Locate the cell with the specified text and output its [X, Y] center coordinate. 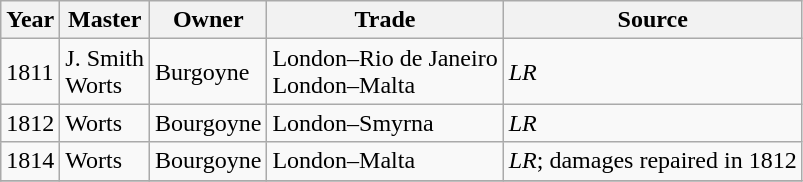
LR; damages repaired in 1812 [652, 161]
London–Rio de JaneiroLondon–Malta [385, 72]
1812 [30, 123]
Owner [208, 20]
Master [105, 20]
1814 [30, 161]
Year [30, 20]
J. SmithWorts [105, 72]
London–Smyrna [385, 123]
1811 [30, 72]
Trade [385, 20]
London–Malta [385, 161]
Burgoyne [208, 72]
Source [652, 20]
